Output the [x, y] coordinate of the center of the cell containing the given text.  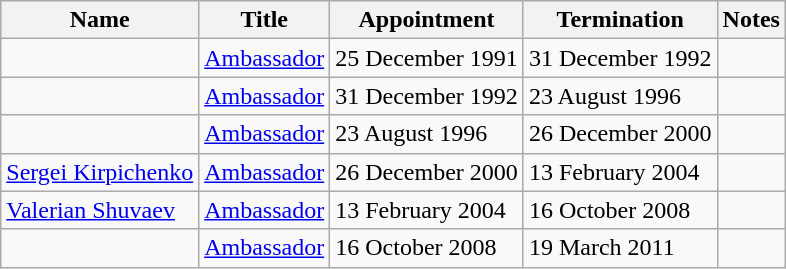
Appointment [427, 20]
Valerian Shuvaev [100, 210]
25 December 1991 [427, 58]
Sergei Kirpichenko [100, 172]
Title [264, 20]
Termination [620, 20]
19 March 2011 [620, 248]
Name [100, 20]
Notes [751, 20]
